From the cell containing the given text, extract its center point as [x, y] coordinate. 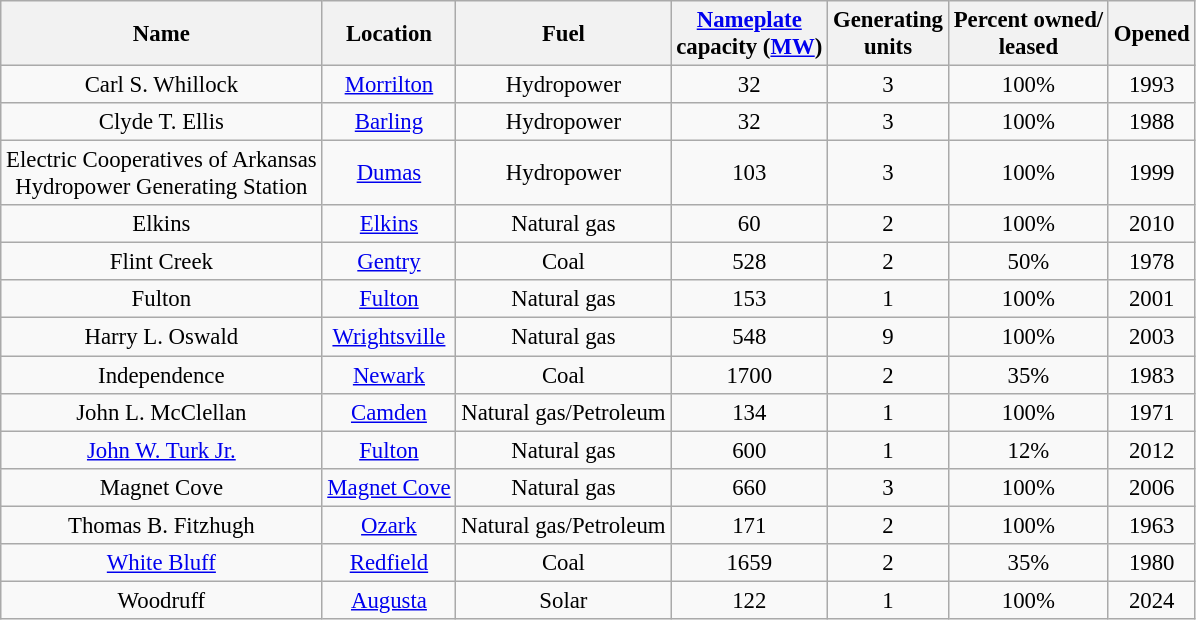
1971 [1152, 412]
Generating units [888, 34]
1963 [1152, 525]
600 [750, 450]
1993 [1152, 85]
Flint Creek [162, 262]
Percent owned/leased [1028, 34]
Wrightsville [389, 337]
1659 [750, 563]
Redfield [389, 563]
50% [1028, 262]
2024 [1152, 600]
Newark [389, 375]
134 [750, 412]
528 [750, 262]
2003 [1152, 337]
Name [162, 34]
Camden [389, 412]
1980 [1152, 563]
White Bluff [162, 563]
Location [389, 34]
2010 [1152, 224]
Dumas [389, 174]
John L. McClellan [162, 412]
9 [888, 337]
John W. Turk Jr. [162, 450]
1988 [1152, 122]
2012 [1152, 450]
1999 [1152, 174]
Augusta [389, 600]
1700 [750, 375]
1978 [1152, 262]
Fuel [564, 34]
Clyde T. Ellis [162, 122]
Morrilton [389, 85]
Solar [564, 600]
Electric Cooperatives of Arkansas Hydropower Generating Station [162, 174]
1983 [1152, 375]
660 [750, 487]
Gentry [389, 262]
103 [750, 174]
Independence [162, 375]
Carl S. Whillock [162, 85]
Woodruff [162, 600]
2001 [1152, 299]
Ozark [389, 525]
Opened [1152, 34]
Nameplatecapacity (MW) [750, 34]
171 [750, 525]
12% [1028, 450]
153 [750, 299]
Harry L. Oswald [162, 337]
2006 [1152, 487]
122 [750, 600]
Barling [389, 122]
548 [750, 337]
60 [750, 224]
Thomas B. Fitzhugh [162, 525]
